Output the [x, y] coordinate of the center of the cell containing the given text.  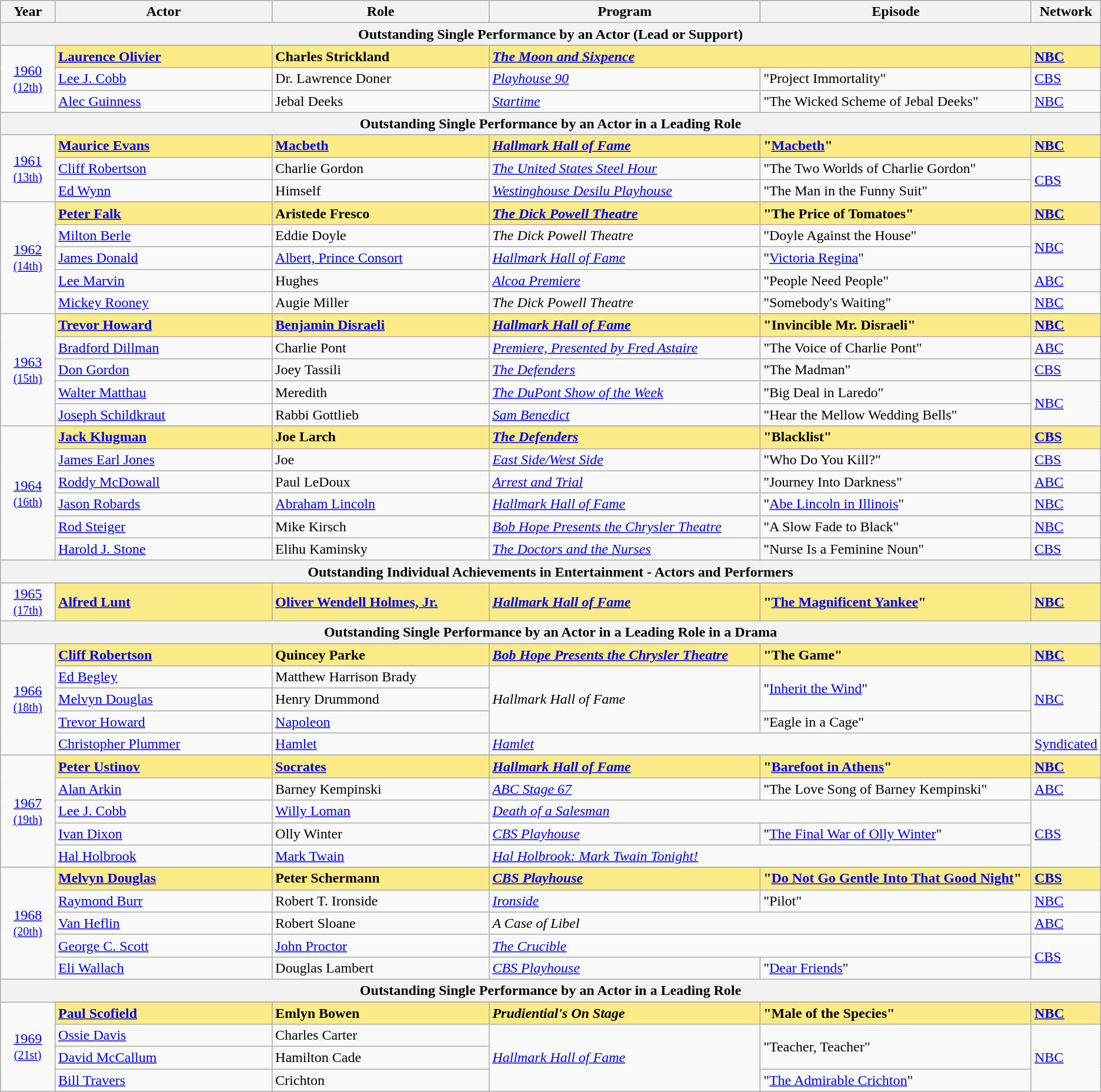
The United States Steel Hour [625, 168]
Augie Miller [381, 303]
The Moon and Sixpence [760, 56]
Aristede Fresco [381, 213]
The Doctors and the Nurses [625, 549]
1969(21st) [28, 1046]
Napoleon [381, 722]
Charlie Gordon [381, 168]
Syndicated [1066, 744]
Ed Wynn [164, 191]
"A Slow Fade to Black" [896, 527]
Raymond Burr [164, 901]
Alan Arkin [164, 789]
Year [28, 12]
Hal Holbrook: Mark Twain Tonight! [760, 856]
Role [381, 12]
Program [625, 12]
Joey Tassili [381, 370]
Meredith [381, 392]
"The Game" [896, 655]
Crichton [381, 1080]
Ivan Dixon [164, 834]
Himself [381, 191]
1961(13th) [28, 168]
"Dear Friends" [896, 968]
Socrates [381, 767]
Paul Scofield [164, 1013]
Charles Strickland [381, 56]
Walter Matthau [164, 392]
ABC Stage 67 [625, 789]
1964(16th) [28, 493]
Ed Begley [164, 677]
1960(12th) [28, 79]
"The Wicked Scheme of Jebal Deeks" [896, 101]
1963(15th) [28, 370]
Bill Travers [164, 1080]
Playhouse 90 [625, 79]
"The Admirable Crichton" [896, 1080]
Henry Drummond [381, 700]
Peter Ustinov [164, 767]
Death of a Salesman [760, 811]
"Eagle in a Cage" [896, 722]
Albert, Prince Consort [381, 258]
"Who Do You Kill?" [896, 460]
Startime [625, 101]
"The Two Worlds of Charlie Gordon" [896, 168]
Macbeth [381, 146]
Abraham Lincoln [381, 504]
"Barefoot in Athens" [896, 767]
Charlie Pont [381, 348]
James Donald [164, 258]
Outstanding Single Performance by an Actor (Lead or Support) [550, 34]
Network [1066, 12]
Mike Kirsch [381, 527]
"Invincible Mr. Disraeli" [896, 325]
Episode [896, 12]
Hamilton Cade [381, 1058]
Bradford Dillman [164, 348]
Quincey Parke [381, 655]
Robert Sloane [381, 923]
Lee Marvin [164, 281]
Emlyn Bowen [381, 1013]
Rod Steiger [164, 527]
1968(20th) [28, 923]
Alcoa Premiere [625, 281]
"Somebody's Waiting" [896, 303]
Westinghouse Desilu Playhouse [625, 191]
Don Gordon [164, 370]
Willy Loman [381, 811]
Peter Falk [164, 213]
"Pilot" [896, 901]
"Macbeth" [896, 146]
Joe Larch [381, 437]
James Earl Jones [164, 460]
John Proctor [381, 945]
Christopher Plummer [164, 744]
Harold J. Stone [164, 549]
East Side/West Side [625, 460]
"Male of the Species" [896, 1013]
Oliver Wendell Holmes, Jr. [381, 601]
Outstanding Individual Achievements in Entertainment - Actors and Performers [550, 571]
Benjamin Disraeli [381, 325]
Alfred Lunt [164, 601]
Elihu Kaminsky [381, 549]
Alec Guinness [164, 101]
Actor [164, 12]
"Teacher, Teacher" [896, 1047]
1966(18th) [28, 700]
"Hear the Mellow Wedding Bells" [896, 415]
Mark Twain [381, 856]
The DuPont Show of the Week [625, 392]
Roddy McDowall [164, 482]
"Blacklist" [896, 437]
Charles Carter [381, 1036]
"The Madman" [896, 370]
Laurence Olivier [164, 56]
"People Need People" [896, 281]
"The Man in the Funny Suit" [896, 191]
Sam Benedict [625, 415]
Hughes [381, 281]
Olly Winter [381, 834]
Outstanding Single Performance by an Actor in a Leading Role in a Drama [550, 632]
David McCallum [164, 1058]
Maurice Evans [164, 146]
"Abe Lincoln in Illinois" [896, 504]
"The Love Song of Barney Kempinski" [896, 789]
Premiere, Presented by Fred Astaire [625, 348]
1965(17th) [28, 601]
Mickey Rooney [164, 303]
Paul LeDoux [381, 482]
"Doyle Against the House" [896, 235]
"The Voice of Charlie Pont" [896, 348]
Jason Robards [164, 504]
George C. Scott [164, 945]
"The Final War of Olly Winter" [896, 834]
Joe [381, 460]
Arrest and Trial [625, 482]
"The Price of Tomatoes" [896, 213]
Douglas Lambert [381, 968]
1967(19th) [28, 811]
Barney Kempinski [381, 789]
Peter Schermann [381, 878]
Robert T. Ironside [381, 901]
Eddie Doyle [381, 235]
"Journey Into Darkness" [896, 482]
A Case of Libel [760, 923]
"The Magnificent Yankee" [896, 601]
"Do Not Go Gentle Into That Good Night" [896, 878]
Jack Klugman [164, 437]
"Nurse Is a Feminine Noun" [896, 549]
Dr. Lawrence Doner [381, 79]
Matthew Harrison Brady [381, 677]
The Crucible [760, 945]
"Inherit the Wind" [896, 688]
"Big Deal in Laredo" [896, 392]
Joseph Schildkraut [164, 415]
1962(14th) [28, 258]
Hal Holbrook [164, 856]
Jebal Deeks [381, 101]
Ossie Davis [164, 1036]
Prudiential's On Stage [625, 1013]
Milton Berle [164, 235]
Rabbi Gottlieb [381, 415]
Ironside [625, 901]
Eli Wallach [164, 968]
"Project Immortality" [896, 79]
Van Heflin [164, 923]
"Victoria Regina" [896, 258]
